Extract the [x, y] coordinate from the center of the cell holding the provided text.  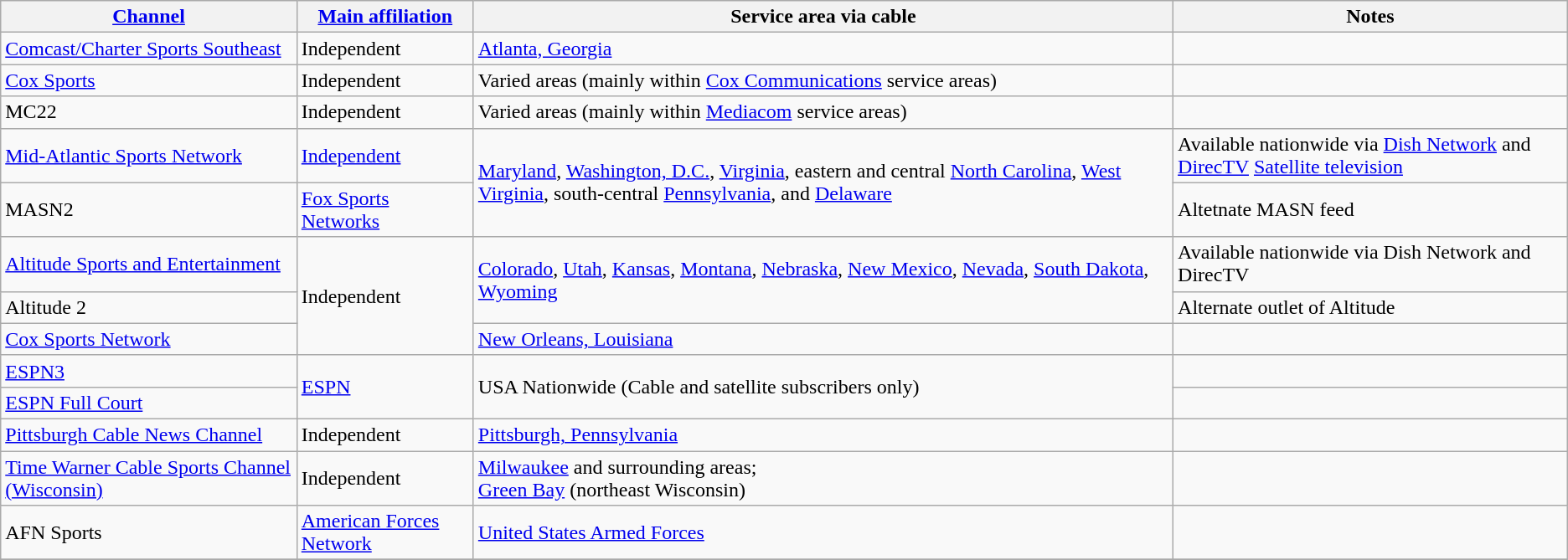
Varied areas (mainly within Cox Communications service areas) [823, 80]
ESPN Full Court [149, 403]
Maryland, Washington, D.C., Virginia, eastern and central North Carolina, West Virginia, south-central Pennsylvania, and Delaware [823, 182]
Varied areas (mainly within Mediacom service areas) [823, 112]
Colorado, Utah, Kansas, Montana, Nebraska, New Mexico, Nevada, South Dakota, Wyoming [823, 280]
United States Armed Forces [823, 532]
MC22 [149, 112]
Available nationwide via Dish Network and DirecTV Satellite television [1370, 156]
Altitude 2 [149, 307]
Cox Sports Network [149, 339]
Milwaukee and surrounding areas; Green Bay (northeast Wisconsin) [823, 477]
MASN2 [149, 209]
Available nationwide via Dish Network and DirecTV [1370, 265]
Comcast/Charter Sports Southeast [149, 49]
Service area via cable [823, 17]
Alternate outlet of Altitude [1370, 307]
ESPN3 [149, 371]
Main affiliation [385, 17]
Mid-Atlantic Sports Network [149, 156]
ESPN [385, 387]
Cox Sports [149, 80]
Fox Sports Networks [385, 209]
American Forces Network [385, 532]
Altetnate MASN feed [1370, 209]
Pittsburgh, Pennsylvania [823, 434]
AFN Sports [149, 532]
Pittsburgh Cable News Channel [149, 434]
USA Nationwide (Cable and satellite subscribers only) [823, 387]
Atlanta, Georgia [823, 49]
Notes [1370, 17]
New Orleans, Louisiana [823, 339]
Altitude Sports and Entertainment [149, 265]
Channel [149, 17]
Time Warner Cable Sports Channel (Wisconsin) [149, 477]
